For the text-containing cell, return its midpoint in [X, Y] coordinate format. 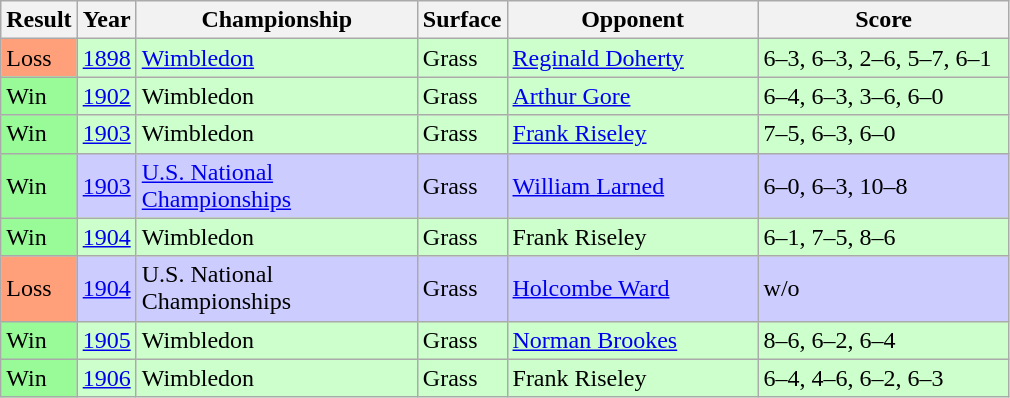
Year [106, 20]
w/o [884, 288]
Holcombe Ward [632, 288]
William Larned [632, 186]
Result [39, 20]
6–4, 4–6, 6–2, 6–3 [884, 378]
Opponent [632, 20]
7–5, 6–3, 6–0 [884, 134]
Championship [276, 20]
Surface [462, 20]
6–4, 6–3, 3–6, 6–0 [884, 96]
Score [884, 20]
Reginald Doherty [632, 58]
6–3, 6–3, 2–6, 5–7, 6–1 [884, 58]
Arthur Gore [632, 96]
1898 [106, 58]
8–6, 6–2, 6–4 [884, 340]
1902 [106, 96]
6–0, 6–3, 10–8 [884, 186]
1905 [106, 340]
1906 [106, 378]
Norman Brookes [632, 340]
6–1, 7–5, 8–6 [884, 237]
